Locate the cell with the specified text and output its [x, y] center coordinate. 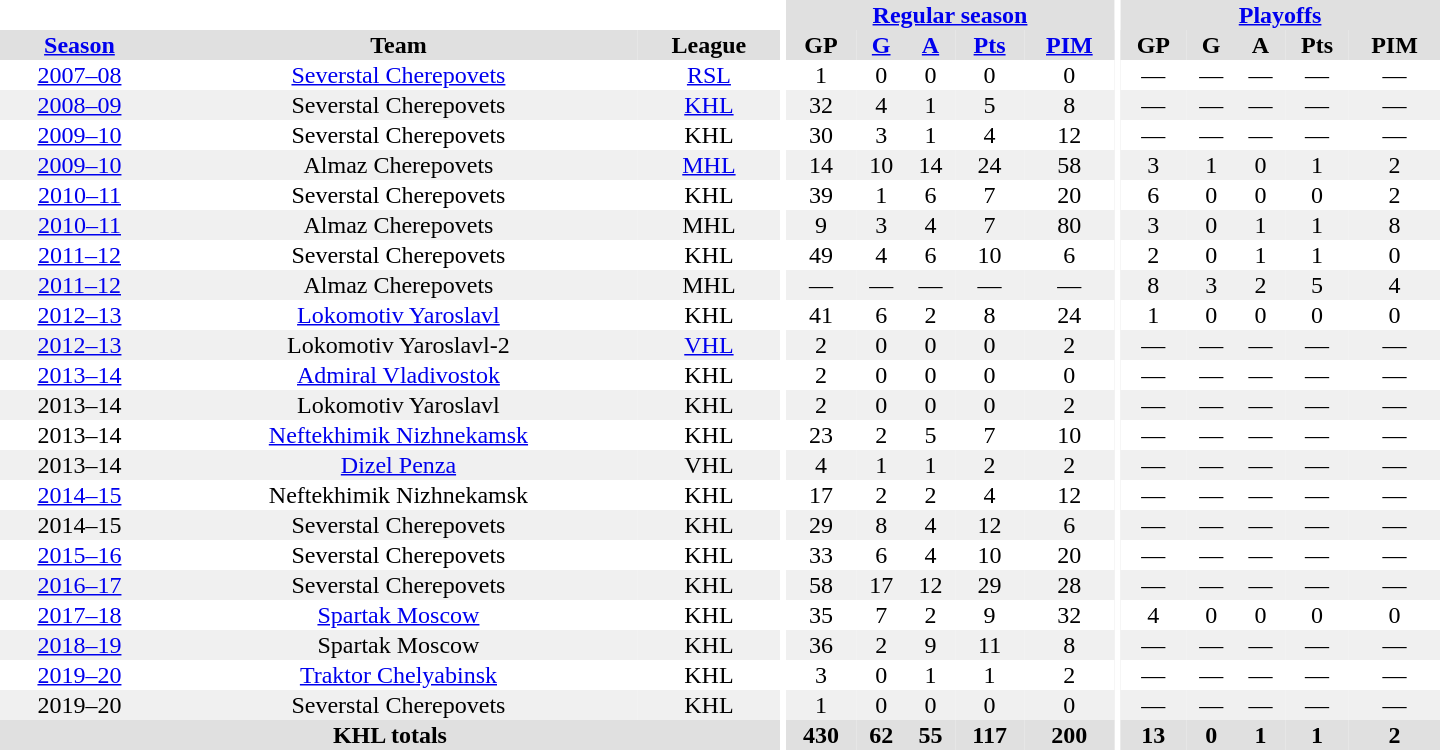
2017–18 [80, 615]
430 [820, 735]
117 [990, 735]
RSL [709, 75]
2008–09 [80, 105]
28 [1070, 585]
Team [398, 45]
League [709, 45]
36 [820, 645]
KHL totals [390, 735]
49 [820, 255]
62 [882, 735]
55 [930, 735]
33 [820, 555]
Season [80, 45]
Playoffs [1280, 15]
2016–17 [80, 585]
2015–16 [80, 555]
2018–19 [80, 645]
Dizel Penza [398, 465]
Regular season [950, 15]
Traktor Chelyabinsk [398, 675]
200 [1070, 735]
35 [820, 615]
13 [1153, 735]
39 [820, 195]
80 [1070, 225]
11 [990, 645]
Admiral Vladivostok [398, 375]
30 [820, 135]
41 [820, 315]
Lokomotiv Yaroslavl-2 [398, 345]
2007–08 [80, 75]
23 [820, 435]
